Search for the cell housing the specified text and yield its (X, Y) center coordinate. 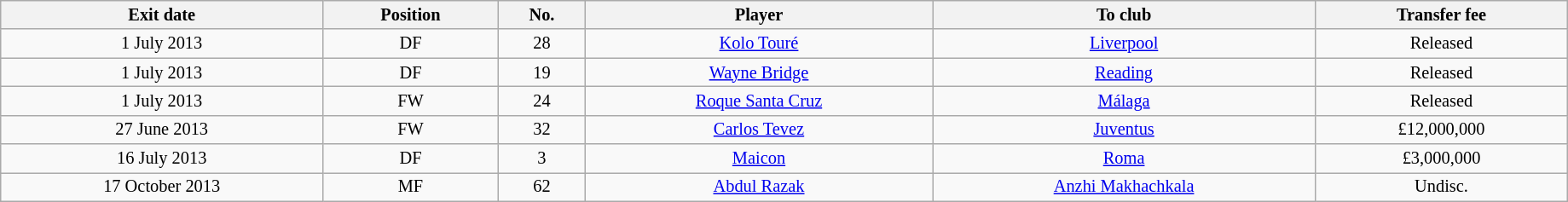
To club (1124, 14)
No. (541, 14)
62 (541, 187)
Roque Santa Cruz (759, 101)
Roma (1124, 159)
Player (759, 14)
27 June 2013 (162, 130)
£12,000,000 (1442, 130)
19 (541, 72)
32 (541, 130)
Exit date (162, 14)
£3,000,000 (1442, 159)
Málaga (1124, 101)
28 (541, 43)
Liverpool (1124, 43)
MF (411, 187)
Abdul Razak (759, 187)
Undisc. (1442, 187)
Reading (1124, 72)
Maicon (759, 159)
Position (411, 14)
24 (541, 101)
Anzhi Makhachkala (1124, 187)
Wayne Bridge (759, 72)
Kolo Touré (759, 43)
3 (541, 159)
Transfer fee (1442, 14)
Carlos Tevez (759, 130)
Juventus (1124, 130)
17 October 2013 (162, 187)
16 July 2013 (162, 159)
